Scan for the cell matching the given text and deliver its [x, y] coordinate at center. 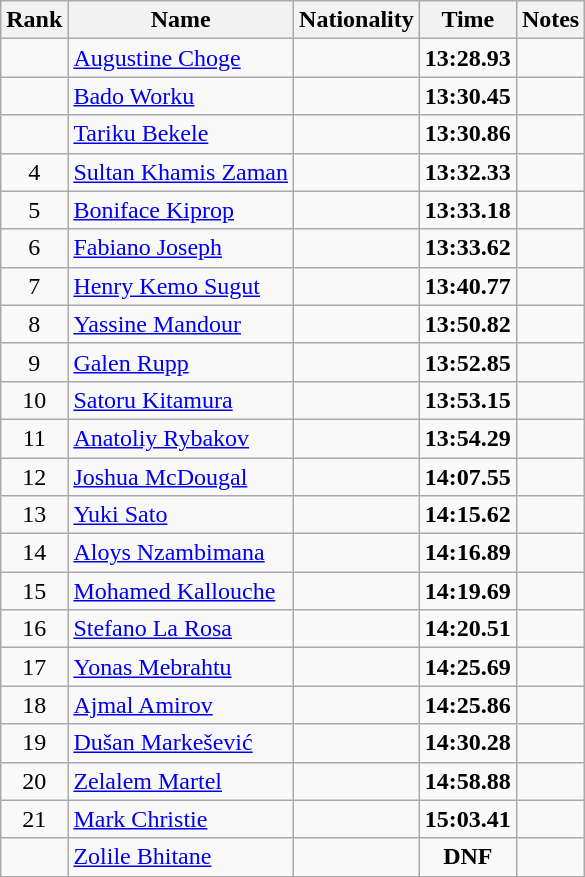
Dušan Markešević [181, 743]
Zelalem Martel [181, 781]
Ajmal Amirov [181, 705]
14:25.86 [468, 705]
Mohamed Kallouche [181, 591]
Henry Kemo Sugut [181, 286]
15 [34, 591]
Notes [550, 20]
Boniface Kiprop [181, 210]
12 [34, 477]
17 [34, 667]
9 [34, 362]
13:50.82 [468, 324]
14:19.69 [468, 591]
13:53.15 [468, 400]
Sultan Khamis Zaman [181, 172]
Stefano La Rosa [181, 629]
Tariku Bekele [181, 134]
14:16.89 [468, 553]
13:52.85 [468, 362]
13 [34, 515]
19 [34, 743]
Yassine Mandour [181, 324]
Galen Rupp [181, 362]
Anatoliy Rybakov [181, 438]
15:03.41 [468, 819]
5 [34, 210]
14:25.69 [468, 667]
Fabiano Joseph [181, 248]
14:15.62 [468, 515]
Name [181, 20]
Aloys Nzambimana [181, 553]
20 [34, 781]
13:33.18 [468, 210]
13:28.93 [468, 58]
14:30.28 [468, 743]
13:30.86 [468, 134]
Satoru Kitamura [181, 400]
8 [34, 324]
14:07.55 [468, 477]
16 [34, 629]
14:20.51 [468, 629]
4 [34, 172]
7 [34, 286]
21 [34, 819]
18 [34, 705]
Zolile Bhitane [181, 857]
13:32.33 [468, 172]
Nationality [357, 20]
14 [34, 553]
Bado Worku [181, 96]
13:54.29 [468, 438]
6 [34, 248]
10 [34, 400]
11 [34, 438]
Augustine Choge [181, 58]
Yuki Sato [181, 515]
13:30.45 [468, 96]
Rank [34, 20]
DNF [468, 857]
13:33.62 [468, 248]
Joshua McDougal [181, 477]
14:58.88 [468, 781]
13:40.77 [468, 286]
Time [468, 20]
Yonas Mebrahtu [181, 667]
Mark Christie [181, 819]
